Search for the cell housing the specified text and yield its (x, y) center coordinate. 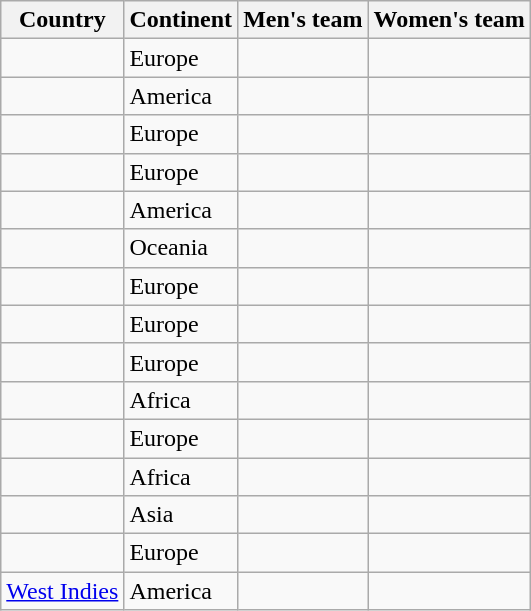
Men's team (303, 20)
Women's team (449, 20)
West Indies (62, 591)
Asia (181, 515)
Continent (181, 20)
Country (62, 20)
Oceania (181, 248)
